Output the (X, Y) coordinate of the center of the cell containing the given text.  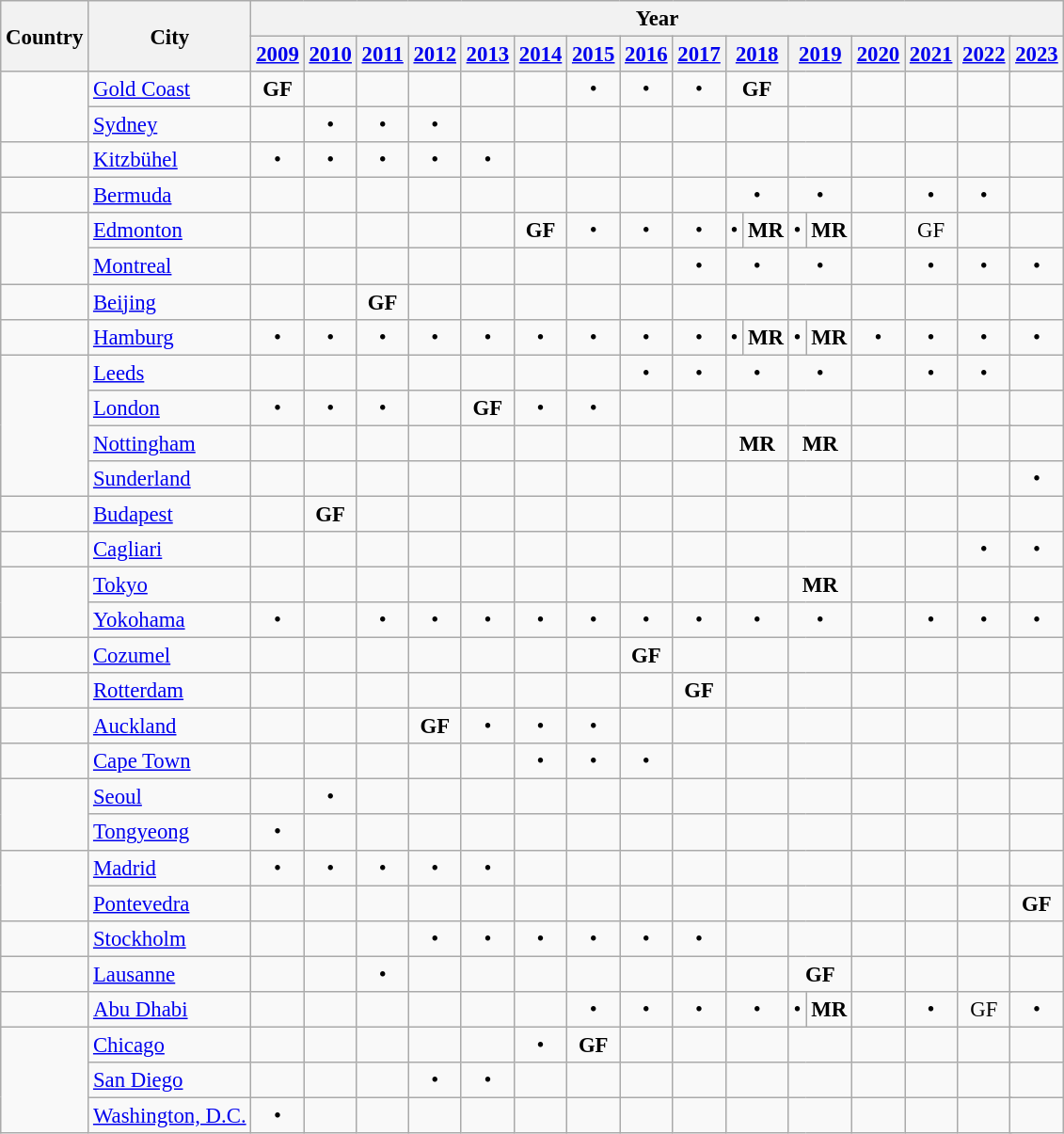
Sunderland (169, 479)
2017 (699, 55)
City (169, 36)
San Diego (169, 1080)
Leeds (169, 373)
2019 (820, 55)
Year (657, 19)
Sydney (169, 125)
Yokohama (169, 620)
2009 (278, 55)
2013 (487, 55)
2018 (756, 55)
2011 (382, 55)
2023 (1037, 55)
Pontevedra (169, 903)
Kitzbühel (169, 160)
Washington, D.C. (169, 1115)
Hamburg (169, 337)
Edmonton (169, 231)
Country (45, 36)
2021 (931, 55)
Chicago (169, 1045)
Bermuda (169, 196)
Gold Coast (169, 89)
Beijing (169, 302)
Cozumel (169, 656)
Abu Dhabi (169, 1010)
Madrid (169, 868)
2016 (646, 55)
2012 (435, 55)
Budapest (169, 514)
London (169, 407)
Cape Town (169, 761)
Nottingham (169, 443)
Montreal (169, 266)
Rotterdam (169, 691)
Auckland (169, 727)
Seoul (169, 797)
2010 (330, 55)
2014 (540, 55)
Tongyeong (169, 833)
Stockholm (169, 938)
Tokyo (169, 584)
2020 (878, 55)
2022 (984, 55)
2015 (594, 55)
Lausanne (169, 974)
Cagliari (169, 550)
